Capture the cell that displays the provided text and extract its (X, Y) central coordinate. 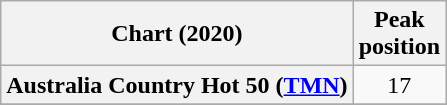
Chart (2020) (177, 34)
Peakposition (399, 34)
17 (399, 85)
Australia Country Hot 50 (TMN) (177, 85)
